Return the [x, y] coordinate for the center point of the cell that contains the specified text.  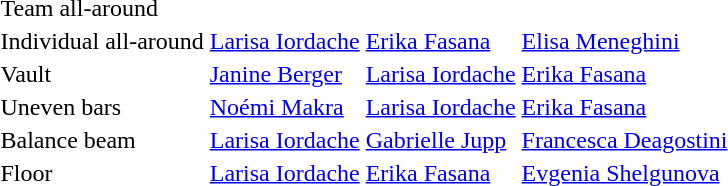
Janine Berger [284, 74]
Erika Fasana [440, 41]
Noémi Makra [284, 107]
Gabrielle Jupp [440, 140]
